Provide the (x, y) coordinate of the cell's center where the given text is located.  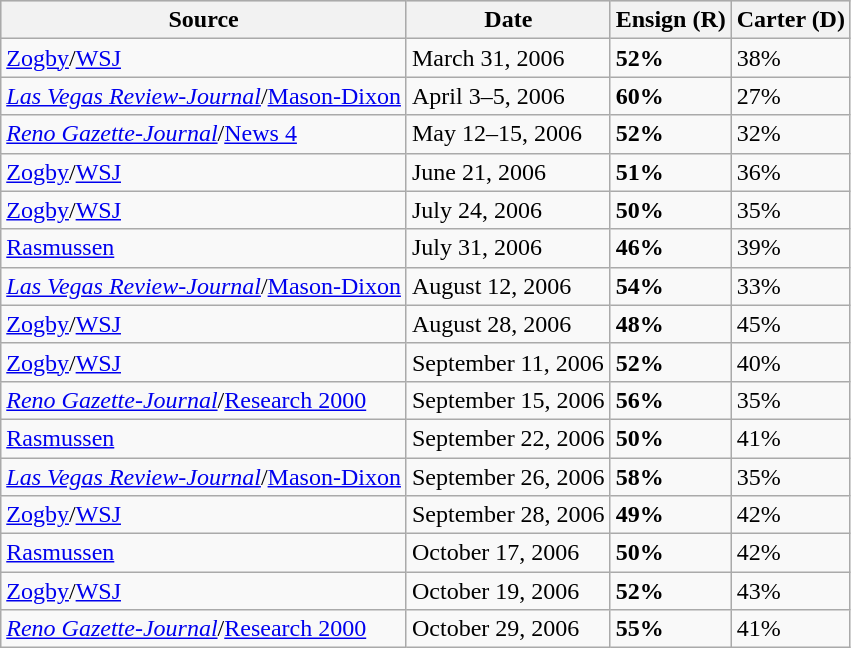
September 11, 2006 (508, 362)
48% (670, 324)
45% (790, 324)
Ensign (R) (670, 20)
40% (790, 362)
56% (670, 400)
46% (670, 248)
33% (790, 286)
55% (670, 629)
September 15, 2006 (508, 400)
September 22, 2006 (508, 438)
September 28, 2006 (508, 515)
Reno Gazette-Journal/News 4 (204, 134)
36% (790, 172)
Carter (D) (790, 20)
September 26, 2006 (508, 477)
32% (790, 134)
39% (790, 248)
October 17, 2006 (508, 553)
July 24, 2006 (508, 210)
August 12, 2006 (508, 286)
October 19, 2006 (508, 591)
May 12–15, 2006 (508, 134)
51% (670, 172)
October 29, 2006 (508, 629)
Date (508, 20)
July 31, 2006 (508, 248)
60% (670, 96)
August 28, 2006 (508, 324)
Source (204, 20)
49% (670, 515)
38% (790, 58)
54% (670, 286)
27% (790, 96)
April 3–5, 2006 (508, 96)
43% (790, 591)
58% (670, 477)
June 21, 2006 (508, 172)
March 31, 2006 (508, 58)
